Pinpoint the cell where the given text exists, returning its [x, y] midpoint coordinate. 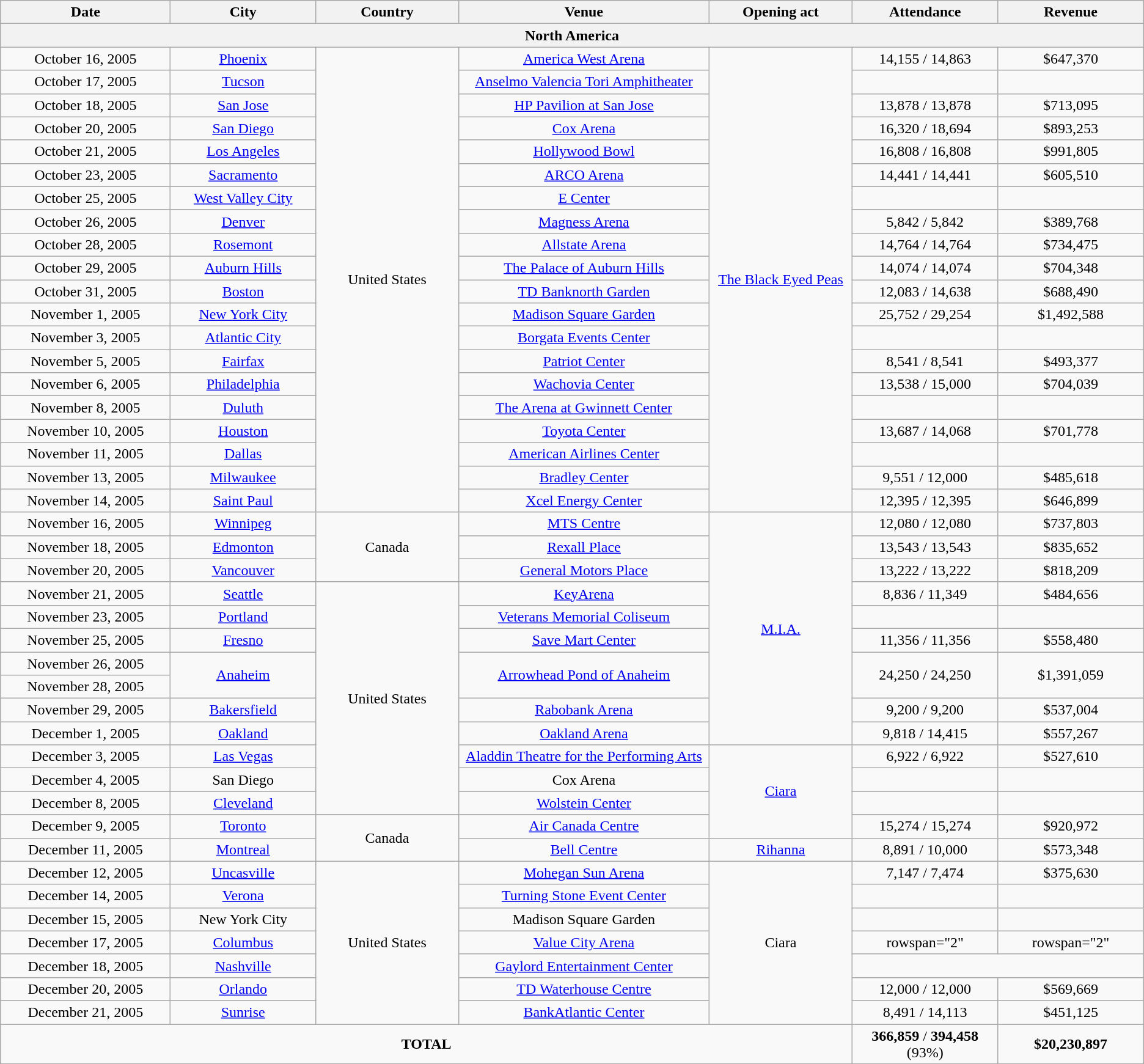
$493,377 [1071, 361]
November 5, 2005 [86, 361]
6,922 / 6,922 [925, 757]
$389,768 [1071, 221]
$734,475 [1071, 244]
Atlantic City [243, 338]
Seattle [243, 593]
Arrowhead Pond of Anaheim [584, 675]
October 18, 2005 [86, 105]
October 29, 2005 [86, 268]
15,274 / 15,274 [925, 826]
11,356 / 11,356 [925, 640]
Aladdin Theatre for the Performing Arts [584, 757]
Los Angeles [243, 152]
Hollywood Bowl [584, 152]
Portland [243, 617]
12,395 / 12,395 [925, 501]
8,836 / 11,349 [925, 593]
November 16, 2005 [86, 524]
8,541 / 8,541 [925, 361]
$737,803 [1071, 524]
Attendance [925, 12]
E Center [584, 198]
November 21, 2005 [86, 593]
$835,652 [1071, 547]
Nashville [243, 966]
9,200 / 9,200 [925, 710]
Rabobank Arena [584, 710]
TD Waterhouse Centre [584, 989]
$688,490 [1071, 292]
November 29, 2005 [86, 710]
Saint Paul [243, 501]
Montreal [243, 849]
Allstate Arena [584, 244]
October 16, 2005 [86, 59]
American Airlines Center [584, 454]
Date [86, 12]
$704,039 [1071, 384]
14,155 / 14,863 [925, 59]
$485,618 [1071, 477]
November 20, 2005 [86, 570]
October 28, 2005 [86, 244]
13,538 / 15,000 [925, 384]
$1,391,059 [1071, 675]
9,551 / 12,000 [925, 477]
Oakland [243, 733]
14,074 / 14,074 [925, 268]
December 21, 2005 [86, 1012]
Houston [243, 431]
Toyota Center [584, 431]
$557,267 [1071, 733]
$537,004 [1071, 710]
$451,125 [1071, 1012]
November 23, 2005 [86, 617]
Opening act [780, 12]
November 28, 2005 [86, 687]
$920,972 [1071, 826]
$569,669 [1071, 989]
November 8, 2005 [86, 408]
$818,209 [1071, 570]
Fresno [243, 640]
Air Canada Centre [584, 826]
TOTAL [427, 1044]
Veterans Memorial Coliseum [584, 617]
13,878 / 13,878 [925, 105]
Turning Stone Event Center [584, 896]
ARCO Arena [584, 175]
November 3, 2005 [86, 338]
Rosemont [243, 244]
December 12, 2005 [86, 873]
November 1, 2005 [86, 315]
13,222 / 13,222 [925, 570]
TD Banknorth Garden [584, 292]
Dallas [243, 454]
Auburn Hills [243, 268]
14,441 / 14,441 [925, 175]
November 6, 2005 [86, 384]
The Black Eyed Peas [780, 280]
America West Arena [584, 59]
Las Vegas [243, 757]
MTS Centre [584, 524]
12,083 / 14,638 [925, 292]
366,859 / 394,458 (93%) [925, 1044]
Orlando [243, 989]
Anaheim [243, 675]
October 20, 2005 [86, 128]
Venue [584, 12]
December 4, 2005 [86, 780]
The Palace of Auburn Hills [584, 268]
December 8, 2005 [86, 803]
October 23, 2005 [86, 175]
City [243, 12]
Sunrise [243, 1012]
Gaylord Entertainment Center [584, 966]
Fairfax [243, 361]
Xcel Energy Center [584, 501]
Denver [243, 221]
14,764 / 14,764 [925, 244]
Columbus [243, 942]
$573,348 [1071, 849]
The Arena at Gwinnett Center [584, 408]
Oakland Arena [584, 733]
Rexall Place [584, 547]
October 25, 2005 [86, 198]
Toronto [243, 826]
Uncasville [243, 873]
West Valley City [243, 198]
$558,480 [1071, 640]
Vancouver [243, 570]
13,543 / 13,543 [925, 547]
Bradley Center [584, 477]
October 21, 2005 [86, 152]
9,818 / 14,415 [925, 733]
November 10, 2005 [86, 431]
Tucson [243, 82]
Wolstein Center [584, 803]
8,491 / 14,113 [925, 1012]
Verona [243, 896]
Revenue [1071, 12]
November 13, 2005 [86, 477]
12,080 / 12,080 [925, 524]
13,687 / 14,068 [925, 431]
$713,095 [1071, 105]
$704,348 [1071, 268]
$375,630 [1071, 873]
$893,253 [1071, 128]
BankAtlantic Center [584, 1012]
8,891 / 10,000 [925, 849]
December 17, 2005 [86, 942]
$646,899 [1071, 501]
Cleveland [243, 803]
$527,610 [1071, 757]
16,808 / 16,808 [925, 152]
$701,778 [1071, 431]
Save Mart Center [584, 640]
December 18, 2005 [86, 966]
November 11, 2005 [86, 454]
Philadelphia [243, 384]
November 26, 2005 [86, 663]
Wachovia Center [584, 384]
Borgata Events Center [584, 338]
Duluth [243, 408]
Bakersfield [243, 710]
$991,805 [1071, 152]
Boston [243, 292]
Phoenix [243, 59]
San Jose [243, 105]
Country [387, 12]
$20,230,897 [1071, 1044]
November 14, 2005 [86, 501]
December 9, 2005 [86, 826]
December 15, 2005 [86, 919]
KeyArena [584, 593]
December 1, 2005 [86, 733]
December 20, 2005 [86, 989]
12,000 / 12,000 [925, 989]
HP Pavilion at San Jose [584, 105]
$484,656 [1071, 593]
24,250 / 24,250 [925, 675]
$647,370 [1071, 59]
October 26, 2005 [86, 221]
Rihanna [780, 849]
November 25, 2005 [86, 640]
Magness Arena [584, 221]
October 31, 2005 [86, 292]
Winnipeg [243, 524]
Bell Centre [584, 849]
Milwaukee [243, 477]
Patriot Center [584, 361]
November 18, 2005 [86, 547]
7,147 / 7,474 [925, 873]
Edmonton [243, 547]
M.I.A. [780, 628]
5,842 / 5,842 [925, 221]
Sacramento [243, 175]
North America [572, 35]
General Motors Place [584, 570]
$1,492,588 [1071, 315]
25,752 / 29,254 [925, 315]
December 11, 2005 [86, 849]
Anselmo Valencia Tori Amphitheater [584, 82]
Value City Arena [584, 942]
16,320 / 18,694 [925, 128]
$605,510 [1071, 175]
December 3, 2005 [86, 757]
December 14, 2005 [86, 896]
October 17, 2005 [86, 82]
Mohegan Sun Arena [584, 873]
